Extract the (X, Y) coordinate from the center of the cell holding the provided text.  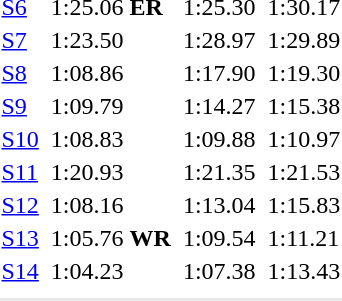
1:09.54 (219, 238)
S14 (20, 271)
1:13.43 (304, 271)
1:10.97 (304, 139)
1:13.04 (219, 205)
1:15.83 (304, 205)
S12 (20, 205)
1:05.76 WR (110, 238)
1:04.23 (110, 271)
1:09.79 (110, 106)
1:21.35 (219, 172)
1:11.21 (304, 238)
1:15.38 (304, 106)
S11 (20, 172)
1:28.97 (219, 40)
1:08.86 (110, 73)
S7 (20, 40)
S8 (20, 73)
1:09.88 (219, 139)
1:14.27 (219, 106)
1:17.90 (219, 73)
S13 (20, 238)
1:21.53 (304, 172)
S9 (20, 106)
1:20.93 (110, 172)
1:08.16 (110, 205)
1:29.89 (304, 40)
1:08.83 (110, 139)
S10 (20, 139)
1:07.38 (219, 271)
1:23.50 (110, 40)
1:19.30 (304, 73)
